Search for the cell housing the specified text and yield its [x, y] center coordinate. 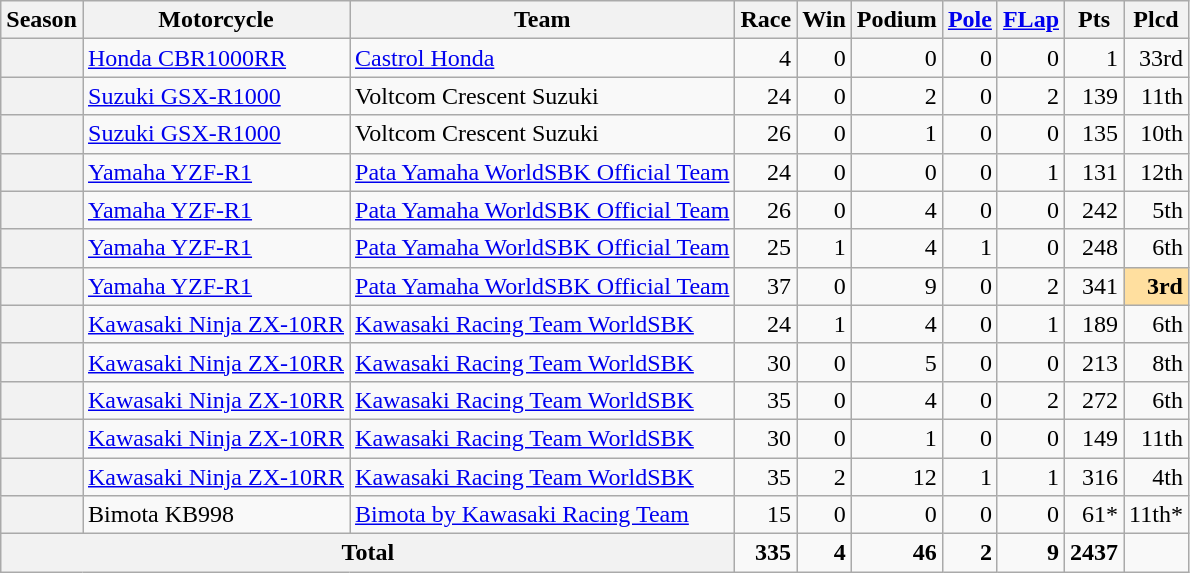
46 [896, 553]
316 [1094, 477]
272 [1094, 400]
Total [368, 553]
Win [824, 20]
131 [1094, 172]
Motorcycle [216, 20]
8th [1156, 362]
3rd [1156, 286]
25 [766, 248]
Bimota KB998 [216, 515]
135 [1094, 134]
139 [1094, 96]
Honda CBR1000RR [216, 58]
2437 [1094, 553]
248 [1094, 248]
Castrol Honda [542, 58]
5 [896, 362]
33rd [1156, 58]
4th [1156, 477]
341 [1094, 286]
Pole [970, 20]
15 [766, 515]
Bimota by Kawasaki Racing Team [542, 515]
10th [1156, 134]
11th* [1156, 515]
189 [1094, 324]
12th [1156, 172]
37 [766, 286]
Season [42, 20]
5th [1156, 210]
Race [766, 20]
61* [1094, 515]
242 [1094, 210]
149 [1094, 438]
FLap [1030, 20]
Team [542, 20]
Pts [1094, 20]
213 [1094, 362]
Plcd [1156, 20]
12 [896, 477]
Podium [896, 20]
335 [766, 553]
